Search for the cell housing the specified text and yield its (X, Y) center coordinate. 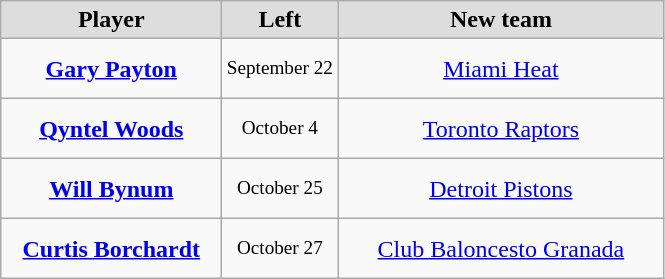
Left (280, 20)
September 22 (280, 69)
October 4 (280, 129)
Qyntel Woods (112, 129)
Toronto Raptors (501, 129)
October 27 (280, 249)
October 25 (280, 189)
Player (112, 20)
New team (501, 20)
Club Baloncesto Granada (501, 249)
Miami Heat (501, 69)
Will Bynum (112, 189)
Detroit Pistons (501, 189)
Curtis Borchardt (112, 249)
Gary Payton (112, 69)
